Scan for the cell matching the given text and deliver its [X, Y] coordinate at center. 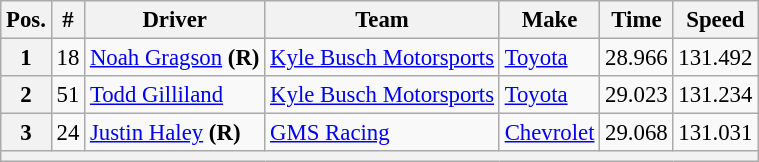
Make [549, 20]
Driver [175, 20]
29.068 [636, 133]
3 [26, 133]
18 [68, 58]
1 [26, 58]
51 [68, 95]
GMS Racing [382, 133]
Time [636, 20]
24 [68, 133]
Noah Gragson (R) [175, 58]
Justin Haley (R) [175, 133]
28.966 [636, 58]
2 [26, 95]
Pos. [26, 20]
131.234 [716, 95]
Speed [716, 20]
Chevrolet [549, 133]
Todd Gilliland [175, 95]
131.492 [716, 58]
29.023 [636, 95]
Team [382, 20]
131.031 [716, 133]
# [68, 20]
